Return (X, Y) of the center of cell containing provided text 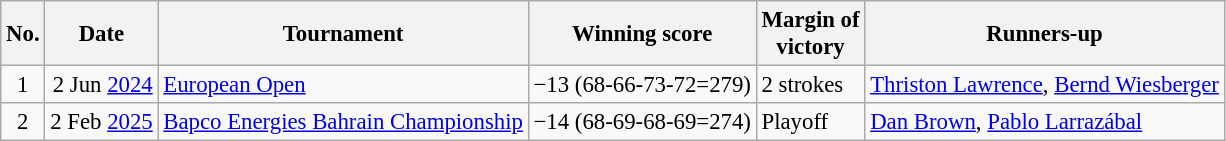
Bapco Energies Bahrain Championship (343, 122)
European Open (343, 85)
No. (23, 34)
Date (102, 34)
2 Feb 2025 (102, 122)
2 strokes (810, 85)
1 (23, 85)
Tournament (343, 34)
−13 (68-66-73-72=279) (642, 85)
Playoff (810, 122)
Margin ofvictory (810, 34)
Thriston Lawrence, Bernd Wiesberger (1044, 85)
Dan Brown, Pablo Larrazábal (1044, 122)
Winning score (642, 34)
2 Jun 2024 (102, 85)
−14 (68-69-68-69=274) (642, 122)
2 (23, 122)
Runners-up (1044, 34)
